Detect which cell encompasses the target text, then output its (x, y) center coordinate. 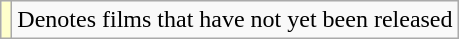
Denotes films that have not yet been released (235, 20)
